For the text-containing cell, return its midpoint in [x, y] coordinate format. 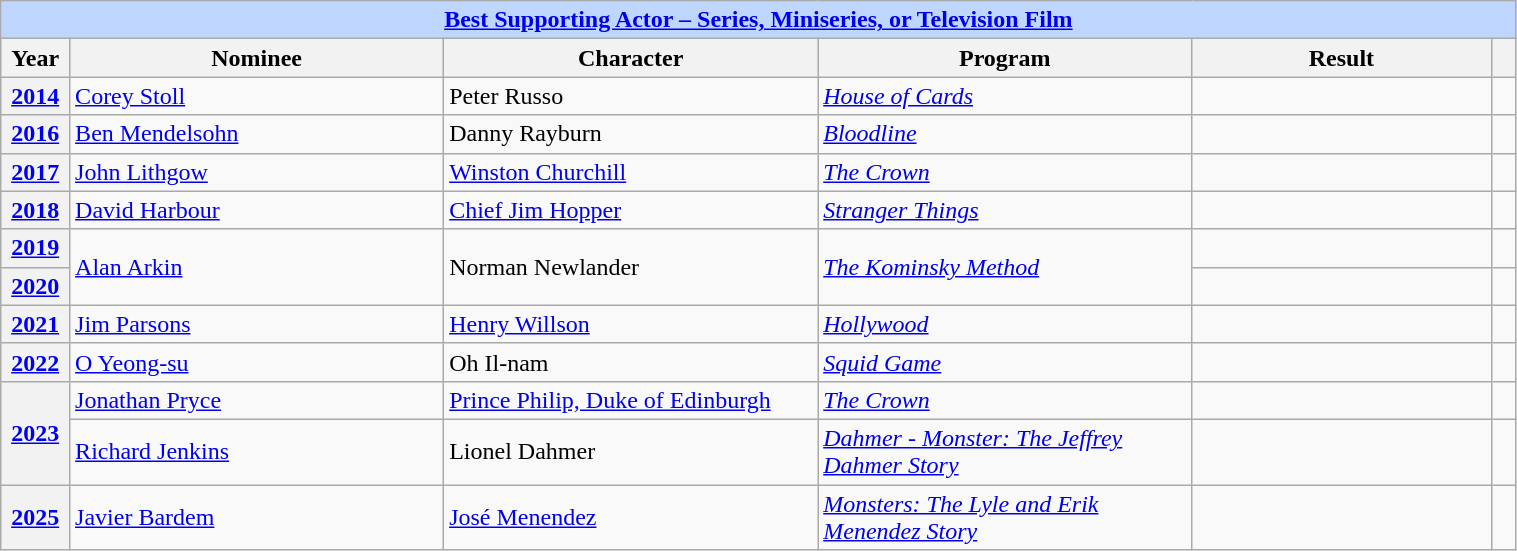
Squid Game [1005, 362]
2018 [36, 210]
José Menendez [631, 516]
John Lithgow [257, 172]
Danny Rayburn [631, 134]
David Harbour [257, 210]
Bloodline [1005, 134]
Alan Arkin [257, 267]
Oh Il-nam [631, 362]
Ben Mendelsohn [257, 134]
Jonathan Pryce [257, 400]
O Yeong-su [257, 362]
Best Supporting Actor – Series, Miniseries, or Television Film [758, 20]
2016 [36, 134]
Result [1342, 58]
Lionel Dahmer [631, 452]
Year [36, 58]
House of Cards [1005, 96]
Henry Willson [631, 324]
Stranger Things [1005, 210]
Hollywood [1005, 324]
Peter Russo [631, 96]
2020 [36, 286]
2025 [36, 516]
Chief Jim Hopper [631, 210]
Monsters: The Lyle and Erik Menendez Story [1005, 516]
Nominee [257, 58]
Richard Jenkins [257, 452]
2021 [36, 324]
Corey Stoll [257, 96]
Prince Philip, Duke of Edinburgh [631, 400]
2014 [36, 96]
Winston Churchill [631, 172]
Dahmer - Monster: The Jeffrey Dahmer Story [1005, 452]
Jim Parsons [257, 324]
2023 [36, 432]
Javier Bardem [257, 516]
The Kominsky Method [1005, 267]
Program [1005, 58]
Norman Newlander [631, 267]
2022 [36, 362]
Character [631, 58]
2017 [36, 172]
2019 [36, 248]
